Locate the cell with the specified text and output its [X, Y] center coordinate. 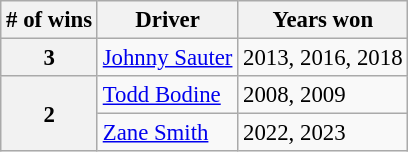
Todd Bodine [167, 95]
Zane Smith [167, 133]
Years won [323, 20]
Driver [167, 20]
2008, 2009 [323, 95]
2022, 2023 [323, 133]
2013, 2016, 2018 [323, 58]
# of wins [50, 20]
2 [50, 114]
Johnny Sauter [167, 58]
3 [50, 58]
